Return the [x, y] coordinate for the center point of the cell that contains the specified text.  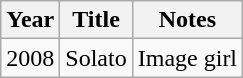
Year [30, 20]
Solato [96, 58]
Title [96, 20]
Image girl [187, 58]
Notes [187, 20]
2008 [30, 58]
